Determine the [X, Y] coordinate at the center of the cell enclosing the given text.  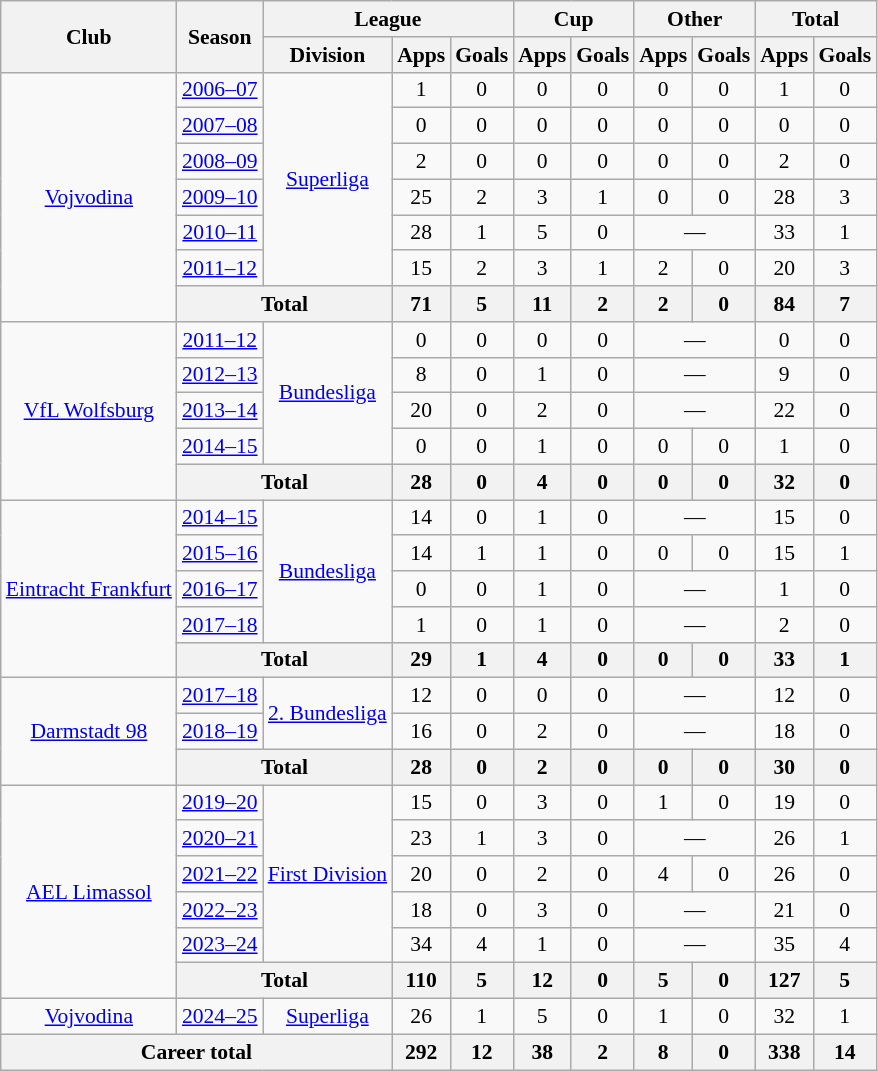
Division [328, 55]
22 [784, 411]
2023–24 [220, 945]
2021–22 [220, 874]
2012–13 [220, 375]
Cup [574, 19]
34 [421, 945]
Other [694, 19]
2008–09 [220, 162]
2009–10 [220, 197]
7 [844, 304]
League [388, 19]
30 [784, 767]
71 [421, 304]
Eintracht Frankfurt [89, 589]
2006–07 [220, 90]
25 [421, 197]
338 [784, 1052]
84 [784, 304]
110 [421, 981]
16 [421, 732]
2019–20 [220, 803]
2. Bundesliga [328, 714]
Club [89, 36]
21 [784, 910]
38 [542, 1052]
Career total [196, 1052]
2013–14 [220, 411]
2015–16 [220, 554]
2018–19 [220, 732]
Darmstadt 98 [89, 732]
11 [542, 304]
2007–08 [220, 126]
VfL Wolfsburg [89, 411]
2016–17 [220, 589]
127 [784, 981]
9 [784, 375]
Season [220, 36]
2022–23 [220, 910]
35 [784, 945]
First Division [328, 874]
292 [421, 1052]
2010–11 [220, 233]
2024–25 [220, 1017]
AEL Limassol [89, 892]
29 [421, 660]
23 [421, 839]
2020–21 [220, 839]
19 [784, 803]
